Output the (x, y) coordinate of the center of the cell containing the given text.  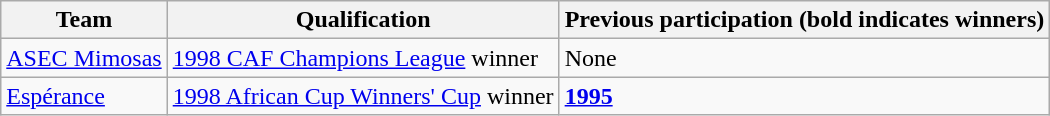
Qualification (363, 20)
1998 African Cup Winners' Cup winner (363, 96)
1998 CAF Champions League winner (363, 58)
ASEC Mimosas (84, 58)
Espérance (84, 96)
Previous participation (bold indicates winners) (804, 20)
1995 (804, 96)
Team (84, 20)
None (804, 58)
